Capture the cell that displays the provided text and extract its [X, Y] central coordinate. 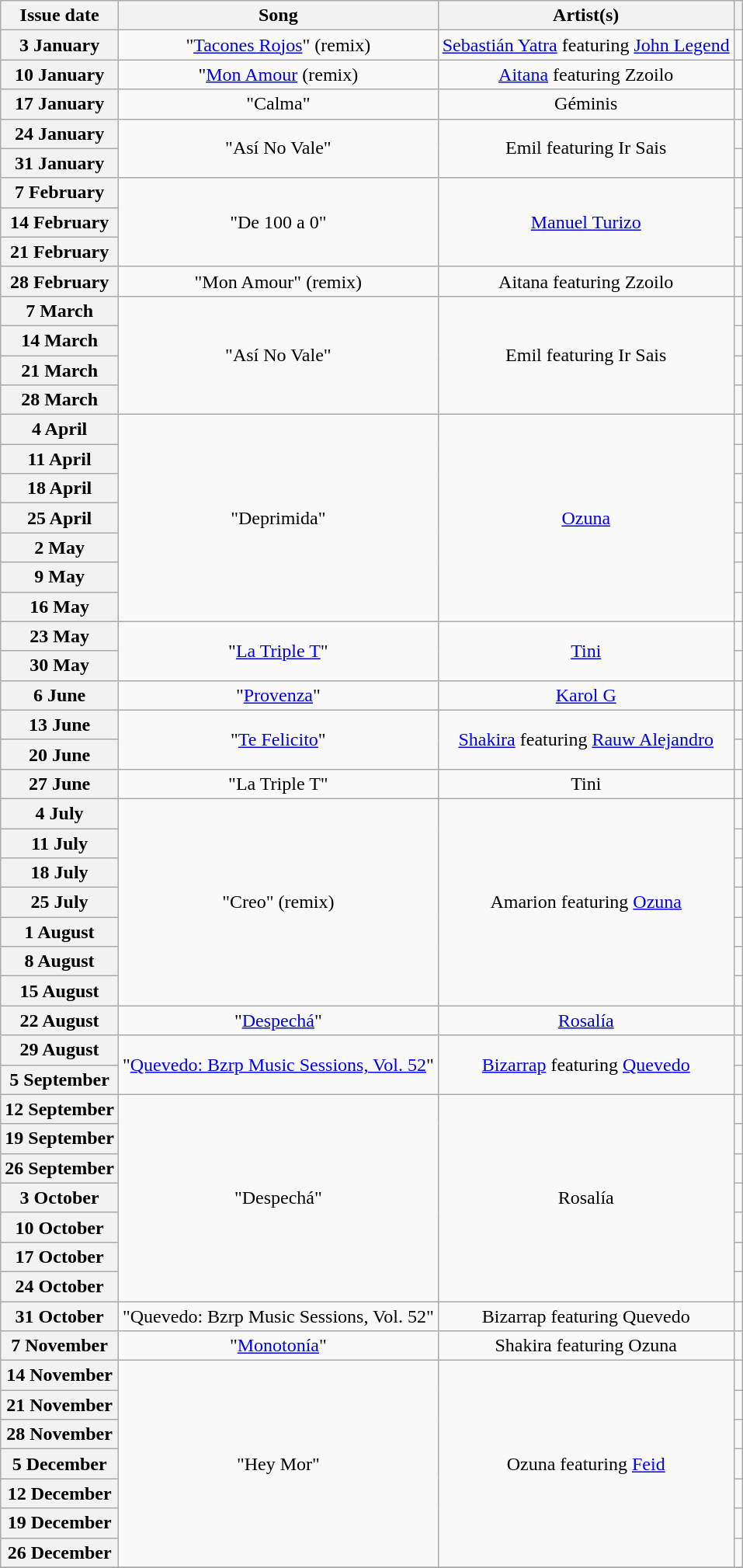
Artist(s) [585, 16]
21 November [60, 1405]
12 December [60, 1493]
9 May [60, 577]
"Mon Amour" (remix) [278, 281]
21 March [60, 370]
"De 100 a 0" [278, 222]
19 December [60, 1523]
11 April [60, 459]
Manuel Turizo [585, 222]
11 July [60, 843]
28 November [60, 1434]
"Deprimida" [278, 518]
Ozuna [585, 518]
24 October [60, 1286]
22 August [60, 1020]
17 October [60, 1257]
Song [278, 16]
31 October [60, 1316]
28 February [60, 281]
18 July [60, 873]
26 December [60, 1552]
19 September [60, 1139]
10 October [60, 1227]
"Provenza" [278, 695]
Issue date [60, 16]
12 September [60, 1109]
3 October [60, 1198]
"Te Felicito" [278, 739]
2 May [60, 548]
29 August [60, 1050]
15 August [60, 991]
6 June [60, 695]
7 March [60, 311]
21 February [60, 252]
3 January [60, 45]
25 July [60, 902]
14 March [60, 340]
27 June [60, 784]
7 November [60, 1346]
23 May [60, 636]
"Monotonía" [278, 1346]
Amarion featuring Ozuna [585, 902]
24 January [60, 134]
14 February [60, 222]
Karol G [585, 695]
4 April [60, 429]
7 February [60, 193]
"Creo" (remix) [278, 902]
5 December [60, 1464]
25 April [60, 518]
1 August [60, 932]
Géminis [585, 104]
13 June [60, 725]
Shakira featuring Ozuna [585, 1346]
26 September [60, 1168]
Ozuna featuring Feid [585, 1464]
4 July [60, 813]
17 January [60, 104]
16 May [60, 607]
30 May [60, 666]
20 June [60, 754]
8 August [60, 961]
"Tacones Rojos" (remix) [278, 45]
28 March [60, 400]
10 January [60, 75]
18 April [60, 488]
"Mon Amour (remix) [278, 75]
31 January [60, 163]
"Hey Mor" [278, 1464]
"Calma" [278, 104]
5 September [60, 1080]
Shakira featuring Rauw Alejandro [585, 739]
14 November [60, 1375]
Sebastián Yatra featuring John Legend [585, 45]
